Extract the [x, y] coordinate from the center of the cell holding the provided text.  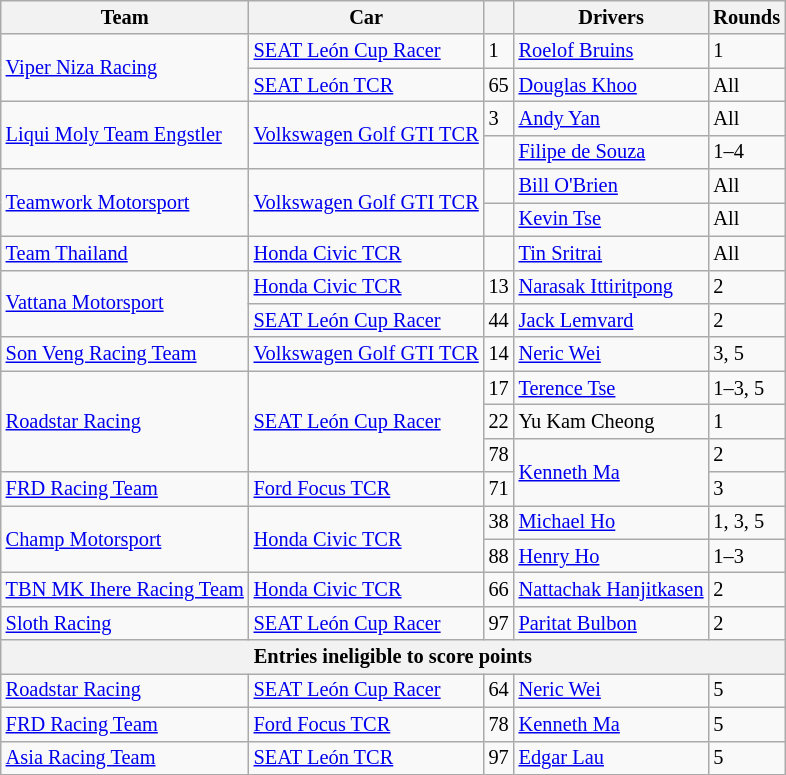
Narasak Ittiritpong [612, 287]
Jack Lemvard [612, 320]
38 [499, 522]
Nattachak Hanjitkasen [612, 589]
Champ Motorsport [125, 538]
Team [125, 17]
71 [499, 489]
Teamwork Motorsport [125, 202]
Tin Sritrai [612, 253]
Car [366, 17]
Son Veng Racing Team [125, 354]
Rounds [746, 17]
Asia Racing Team [125, 758]
Filipe de Souza [612, 152]
44 [499, 320]
Sloth Racing [125, 623]
Michael Ho [612, 522]
Entries ineligible to score points [393, 657]
17 [499, 388]
Drivers [612, 17]
14 [499, 354]
Viper Niza Racing [125, 68]
Edgar Lau [612, 758]
1, 3, 5 [746, 522]
1–3 [746, 556]
Paritat Bulbon [612, 623]
Andy Yan [612, 118]
Liqui Moly Team Engstler [125, 134]
88 [499, 556]
22 [499, 421]
Douglas Khoo [612, 85]
Terence Tse [612, 388]
65 [499, 85]
Team Thailand [125, 253]
1–3, 5 [746, 388]
Roelof Bruins [612, 51]
TBN MK Ihere Racing Team [125, 589]
3, 5 [746, 354]
1–4 [746, 152]
13 [499, 287]
Bill O'Brien [612, 186]
64 [499, 690]
Henry Ho [612, 556]
Yu Kam Cheong [612, 421]
Kevin Tse [612, 219]
66 [499, 589]
Vattana Motorsport [125, 304]
